For the text-containing cell, return its midpoint in [x, y] coordinate format. 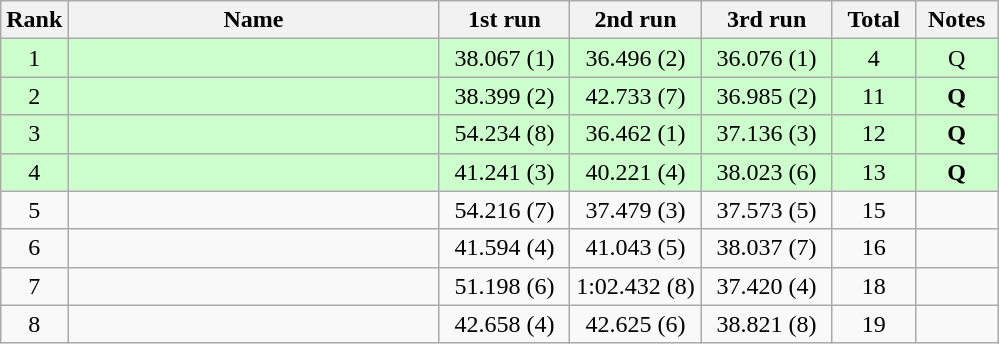
38.067 (1) [504, 58]
15 [874, 210]
2nd run [636, 20]
2 [34, 96]
1 [34, 58]
16 [874, 248]
1st run [504, 20]
41.594 (4) [504, 248]
36.496 (2) [636, 58]
5 [34, 210]
12 [874, 134]
36.462 (1) [636, 134]
40.221 (4) [636, 172]
36.985 (2) [766, 96]
Notes [956, 20]
37.420 (4) [766, 286]
13 [874, 172]
38.037 (7) [766, 248]
51.198 (6) [504, 286]
54.234 (8) [504, 134]
42.625 (6) [636, 324]
Total [874, 20]
38.399 (2) [504, 96]
37.573 (5) [766, 210]
1:02.432 (8) [636, 286]
Name [254, 20]
Rank [34, 20]
38.821 (8) [766, 324]
42.733 (7) [636, 96]
36.076 (1) [766, 58]
37.136 (3) [766, 134]
41.043 (5) [636, 248]
54.216 (7) [504, 210]
18 [874, 286]
6 [34, 248]
42.658 (4) [504, 324]
38.023 (6) [766, 172]
7 [34, 286]
37.479 (3) [636, 210]
3 [34, 134]
41.241 (3) [504, 172]
11 [874, 96]
3rd run [766, 20]
8 [34, 324]
19 [874, 324]
